Determine the (X, Y) coordinate at the center of the cell enclosing the given text.  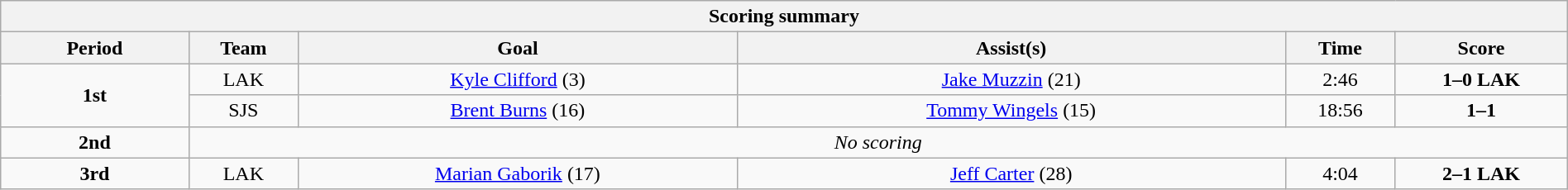
18:56 (1340, 111)
SJS (243, 111)
No scoring (878, 142)
Brent Burns (16) (518, 111)
Kyle Clifford (3) (518, 79)
2:46 (1340, 79)
Period (94, 48)
4:04 (1340, 173)
Tommy Wingels (15) (1011, 111)
Time (1340, 48)
3rd (94, 173)
Jeff Carter (28) (1011, 173)
1st (94, 95)
Score (1481, 48)
Goal (518, 48)
Scoring summary (784, 17)
1–1 (1481, 111)
Jake Muzzin (21) (1011, 79)
Marian Gaborik (17) (518, 173)
Assist(s) (1011, 48)
2nd (94, 142)
2–1 LAK (1481, 173)
Team (243, 48)
1–0 LAK (1481, 79)
